For the text-containing cell, return its midpoint in (x, y) coordinate format. 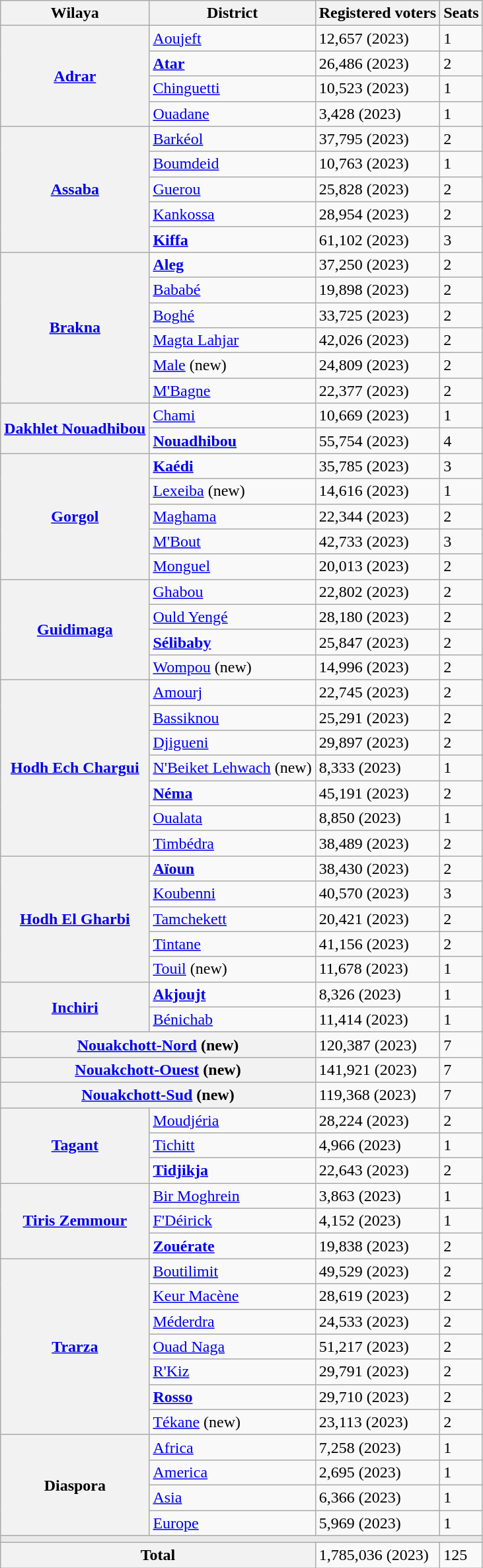
24,533 (2023) (378, 1321)
3,863 (2023) (378, 1196)
141,921 (2023) (378, 1070)
Trarza (75, 1347)
Kankossa (233, 214)
49,529 (2023) (378, 1271)
40,570 (2023) (378, 894)
22,344 (2023) (378, 516)
22,802 (2023) (378, 592)
Asia (233, 1497)
Aïoun (233, 869)
Wilaya (75, 13)
Magta Lahjar (233, 340)
Tidjikja (233, 1171)
2,695 (2023) (378, 1472)
Wompou (new) (233, 667)
Brakna (75, 327)
Ouad Naga (233, 1347)
Néma (233, 793)
M'Bout (233, 541)
Boutilimit (233, 1271)
28,619 (2023) (378, 1296)
Sélibaby (233, 642)
28,180 (2023) (378, 617)
Moudjéria (233, 1120)
Atar (233, 63)
Guidimaga (75, 629)
55,754 (2023) (378, 441)
120,387 (2023) (378, 1044)
24,809 (2023) (378, 366)
4,152 (2023) (378, 1221)
Inchiri (75, 1007)
M'Bagne (233, 391)
5,969 (2023) (378, 1522)
4 (461, 441)
Méderdra (233, 1321)
Tiris Zemmour (75, 1221)
19,898 (2023) (378, 290)
25,828 (2023) (378, 189)
12,657 (2023) (378, 38)
28,954 (2023) (378, 214)
22,377 (2023) (378, 391)
Assaba (75, 189)
Bénichab (233, 1019)
Boumdeid (233, 164)
42,733 (2023) (378, 541)
Nouakchott-Sud (new) (158, 1095)
6,366 (2023) (378, 1497)
Tamchekett (233, 919)
Zouérate (233, 1246)
Timbédra (233, 843)
Tichitt (233, 1146)
Djigueni (233, 743)
4,966 (2023) (378, 1146)
Chinguetti (233, 89)
Monguel (233, 567)
25,291 (2023) (378, 717)
61,102 (2023) (378, 239)
N'Beiket Lehwach (new) (233, 768)
Tintane (233, 944)
37,795 (2023) (378, 139)
22,745 (2023) (378, 692)
10,763 (2023) (378, 164)
Hodh Ech Chargui (75, 767)
Koubenni (233, 894)
8,333 (2023) (378, 768)
10,523 (2023) (378, 89)
11,414 (2023) (378, 1019)
45,191 (2023) (378, 793)
Gorgol (75, 516)
33,725 (2023) (378, 315)
38,489 (2023) (378, 843)
Diaspora (75, 1485)
Touil (new) (233, 969)
29,897 (2023) (378, 743)
Ould Yengé (233, 617)
25,847 (2023) (378, 642)
R'Kiz (233, 1372)
Kiffa (233, 239)
41,156 (2023) (378, 944)
Hodh El Gharbi (75, 919)
7,258 (2023) (378, 1447)
Nouakchott-Nord (new) (158, 1044)
Kaédi (233, 466)
Ouadane (233, 114)
Nouakchott-Ouest (new) (158, 1070)
Rosso (233, 1397)
28,224 (2023) (378, 1120)
Bababé (233, 290)
10,669 (2023) (378, 416)
Europe (233, 1522)
Amourj (233, 692)
26,486 (2023) (378, 63)
29,791 (2023) (378, 1372)
22,643 (2023) (378, 1171)
Nouadhibou (233, 441)
Ghabou (233, 592)
29,710 (2023) (378, 1397)
Maghama (233, 516)
23,113 (2023) (378, 1422)
42,026 (2023) (378, 340)
Adrar (75, 76)
3,428 (2023) (378, 114)
Bir Moghrein (233, 1196)
America (233, 1472)
20,013 (2023) (378, 567)
Chami (233, 416)
1,785,036 (2023) (378, 1555)
Aoujeft (233, 38)
Tagant (75, 1146)
35,785 (2023) (378, 466)
20,421 (2023) (378, 919)
119,368 (2023) (378, 1095)
38,430 (2023) (378, 869)
Oualata (233, 818)
125 (461, 1555)
8,850 (2023) (378, 818)
F'Déirick (233, 1221)
Male (new) (233, 366)
Boghé (233, 315)
District (233, 13)
Total (158, 1555)
14,616 (2023) (378, 491)
Dakhlet Nouadhibou (75, 428)
8,326 (2023) (378, 994)
37,250 (2023) (378, 264)
Akjoujt (233, 994)
Tékane (new) (233, 1422)
Seats (461, 13)
Aleg (233, 264)
Guerou (233, 189)
Bassiknou (233, 717)
19,838 (2023) (378, 1246)
14,996 (2023) (378, 667)
Registered voters (378, 13)
Barkéol (233, 139)
51,217 (2023) (378, 1347)
Keur Macène (233, 1296)
Lexeiba (new) (233, 491)
Africa (233, 1447)
11,678 (2023) (378, 969)
